Output the [x, y] coordinate of the center of the cell containing the given text.  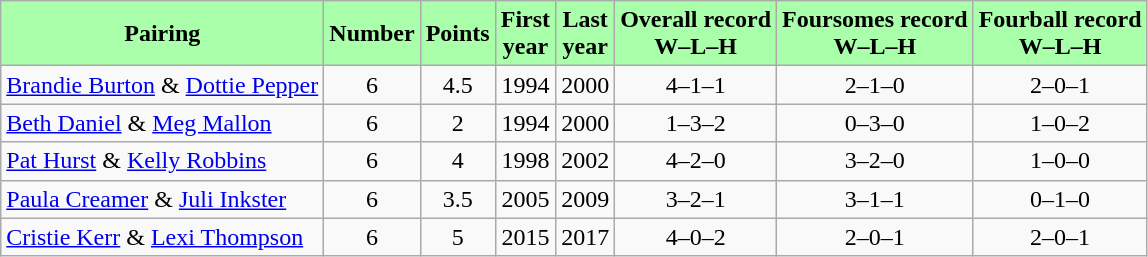
2017 [586, 237]
2005 [525, 199]
1–0–2 [1060, 123]
0–3–0 [876, 123]
3–1–1 [876, 199]
Brandie Burton & Dottie Pepper [162, 85]
4.5 [458, 85]
3–2–0 [876, 161]
Firstyear [525, 34]
4 [458, 161]
2002 [586, 161]
Beth Daniel & Meg Mallon [162, 123]
Cristie Kerr & Lexi Thompson [162, 237]
Pat Hurst & Kelly Robbins [162, 161]
2015 [525, 237]
Foursomes recordW–L–H [876, 34]
5 [458, 237]
3.5 [458, 199]
3–2–1 [696, 199]
Lastyear [586, 34]
Pairing [162, 34]
Overall recordW–L–H [696, 34]
Fourball recordW–L–H [1060, 34]
1998 [525, 161]
4–1–1 [696, 85]
2–1–0 [876, 85]
4–0–2 [696, 237]
2009 [586, 199]
0–1–0 [1060, 199]
1–3–2 [696, 123]
1–0–0 [1060, 161]
2 [458, 123]
Number [372, 34]
Points [458, 34]
Paula Creamer & Juli Inkster [162, 199]
4–2–0 [696, 161]
